Find where the given text appears and provide that cell's center as (X, Y) coordinate. 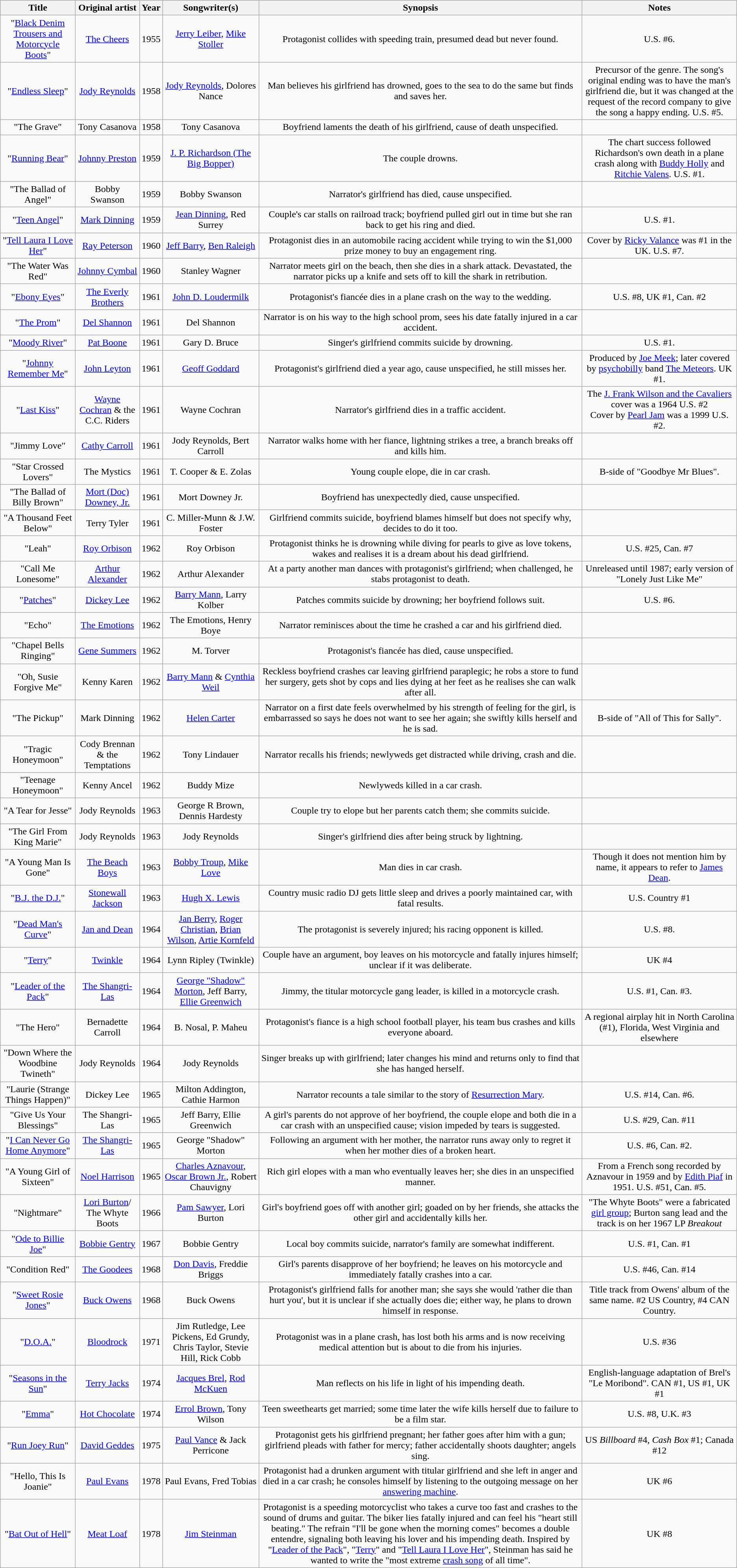
Jan and Dean (107, 929)
Jimmy, the titular motorcycle gang leader, is killed in a motorcycle crash. (420, 991)
"Call Me Lonesome" (38, 574)
"The Whyte Boots" were a fabricated girl group; Burton sang lead and the track is on her 1967 LP Breakout (660, 1213)
"The Ballad of Billy Brown" (38, 497)
C. Miller-Munn & J.W. Foster (211, 523)
"Condition Red" (38, 1269)
Couple's car stalls on railroad track; boyfriend pulled girl out in time but she ran back to get his ring and died. (420, 220)
Meat Loaf (107, 1533)
Girl's boyfriend goes off with another girl; goaded on by her friends, she attacks the other girl and accidentally kills her. (420, 1213)
"Dead Man's Curve" (38, 929)
Barry Mann, Larry Kolber (211, 600)
Mort (Doc) Downey, Jr. (107, 497)
Kenny Ancel (107, 785)
U.S. #29, Can. #11 (660, 1120)
Noel Harrison (107, 1176)
Newlyweds killed in a car crash. (420, 785)
"D.O.A." (38, 1342)
"B.J. the D.J." (38, 898)
Protagonist's girlfriend died a year ago, cause unspecified, he still misses her. (420, 368)
"The Ballad of Angel" (38, 194)
"Terry" (38, 960)
"A Young Man Is Gone" (38, 867)
U.S. #8, U.K. #3 (660, 1415)
Cody Brennan & the Temptations (107, 754)
Narrator recounts a tale similar to the story of Resurrection Mary. (420, 1094)
Jody Reynolds, Dolores Nance (211, 91)
Buddy Mize (211, 785)
Jerry Leiber, Mike Stoller (211, 39)
Unreleased until 1987; early version of "Lonely Just Like Me" (660, 574)
Narrator's girlfriend dies in a traffic accident. (420, 410)
The protagonist is severely injured; his racing opponent is killed. (420, 929)
Protagonist thinks he is drowning while diving for pearls to give as love tokens, wakes and realises it is a dream about his dead girlfriend. (420, 549)
"Oh, Susie Forgive Me" (38, 682)
Produced by Joe Meek; later covered by psychobilly band The Meteors. UK #1. (660, 368)
Wayne Cochran (211, 410)
"Bat Out of Hell" (38, 1533)
Girlfriend commits suicide, boyfriend blames himself but does not specify why, decides to do it too. (420, 523)
Jean Dinning, Red Surrey (211, 220)
Terry Tyler (107, 523)
Local boy commits suicide, narrator's family are somewhat indifferent. (420, 1244)
John Leyton (107, 368)
U.S. #1, Can. #3. (660, 991)
T. Cooper & E. Zolas (211, 472)
Paul Evans, Fred Tobias (211, 1481)
"Running Bear" (38, 158)
"Endless Sleep" (38, 91)
Title (38, 8)
"Give Us Your Blessings" (38, 1120)
"The Grave" (38, 127)
Bobby Troup, Mike Love (211, 867)
"Down Where the Woodbine Twineth" (38, 1063)
"Tragic Honeymoon" (38, 754)
Bloodrock (107, 1342)
Narrator recalls his friends; newlyweds get distracted while driving, crash and die. (420, 754)
Protagonist's fiancée has died, cause unspecified. (420, 651)
U.S. #8, UK #1, Can. #2 (660, 297)
George R Brown, Dennis Hardesty (211, 811)
"Teenage Honeymoon" (38, 785)
Singer's girlfriend commits suicide by drowning. (420, 342)
Gene Summers (107, 651)
Lori Burton/The Whyte Boots (107, 1213)
"Patches" (38, 600)
"A Thousand Feet Below" (38, 523)
Protagonist's fiance is a high school football player, his team bus crashes and kills everyone aboard. (420, 1027)
Geoff Goddard (211, 368)
Pat Boone (107, 342)
"Sweet Rosie Jones" (38, 1300)
Milton Addington, Cathie Harmon (211, 1094)
"Emma" (38, 1415)
The Goodees (107, 1269)
Twinkle (107, 960)
Terry Jacks (107, 1383)
Teen sweethearts get married; some time later the wife kills herself due to failure to be a film star. (420, 1415)
Man dies in car crash. (420, 867)
Synopsis (420, 8)
Couple try to elope but her parents catch them; she commits suicide. (420, 811)
A regional airplay hit in North Carolina (#1), Florida, West Virginia and elsewhere (660, 1027)
Kenny Karen (107, 682)
Hugh X. Lewis (211, 898)
Don Davis, Freddie Briggs (211, 1269)
The Emotions (107, 625)
From a French song recorded by Aznavour in 1959 and by Edith Piaf in 1951. U.S. #51, Can. #5. (660, 1176)
Protagonist collides with speeding train, presumed dead but never found. (420, 39)
At a party another man dances with protagonist's girlfriend; when challenged, he stabs protagonist to death. (420, 574)
Jim Steinman (211, 1533)
The chart success followed Richardson's own death in a plane crash along with Buddy Holly and Ritchie Valens. U.S. #1. (660, 158)
B-side of "Goodbye Mr Blues". (660, 472)
U.S. #14, Can. #6. (660, 1094)
1966 (151, 1213)
George "Shadow" Morton, Jeff Barry, Ellie Greenwich (211, 991)
The Beach Boys (107, 867)
Boyfriend has unexpectedly died, cause unspecified. (420, 497)
Charles Aznavour, Oscar Brown Jr., Robert Chauvigny (211, 1176)
Stanley Wagner (211, 271)
"A Tear for Jesse" (38, 811)
"Jimmy Love" (38, 446)
"Teen Angel" (38, 220)
"Run Joey Run" (38, 1445)
Jim Rutledge, Lee Pickens, Ed Grundy, Chris Taylor, Stevie Hill, Rick Cobb (211, 1342)
Man reflects on his life in light of his impending death. (420, 1383)
U.S. #36 (660, 1342)
Songwriter(s) (211, 8)
Original artist (107, 8)
Barry Mann & Cynthia Weil (211, 682)
Cathy Carroll (107, 446)
Stonewall Jackson (107, 898)
"Nightmare" (38, 1213)
B-side of "All of This for Sally". (660, 718)
Ray Peterson (107, 246)
Girl's parents disapprove of her boyfriend; he leaves on his motorcycle and immediately fatally crashes into a car. (420, 1269)
Following an argument with her mother, the narrator runs away only to regret it when her mother dies of a broken heart. (420, 1145)
Notes (660, 8)
M. Torver (211, 651)
Errol Brown, Tony Wilson (211, 1415)
Couple have an argument, boy leaves on his motorcycle and fatally injures himself; unclear if it was deliberate. (420, 960)
UK #4 (660, 960)
U.S. #46, Can. #14 (660, 1269)
"Tell Laura I Love Her" (38, 246)
"Laurie (Strange Things Happen)" (38, 1094)
David Geddes (107, 1445)
Jody Reynolds, Bert Carroll (211, 446)
Rich girl elopes with a man who eventually leaves her; she dies in an unspecified manner. (420, 1176)
Wayne Cochran & the C.C. Riders (107, 410)
Protagonist dies in an automobile racing accident while trying to win the $1,000 prize money to buy an engagement ring. (420, 246)
B. Nosal, P. Maheu (211, 1027)
"Moody River" (38, 342)
Johnny Cymbal (107, 271)
"A Young Girl of Sixteen" (38, 1176)
John D. Loudermilk (211, 297)
"Ebony Eyes" (38, 297)
Narrator reminisces about the time he crashed a car and his girlfriend died. (420, 625)
"Chapel Bells Ringing" (38, 651)
U.S. #25, Can. #7 (660, 549)
1955 (151, 39)
UK #6 (660, 1481)
English-language adaptation of Brel's "Le Moribond". CAN #1, US #1, UK #1 (660, 1383)
U.S. #6, Can. #2. (660, 1145)
Though it does not mention him by name, it appears to refer to James Dean. (660, 867)
Protagonist's fiancée dies in a plane crash on the way to the wedding. (420, 297)
The J. Frank Wilson and the Cavaliers cover was a 1964 U.S. #2 Cover by Pearl Jam was a 1999 U.S. #2. (660, 410)
Country music radio DJ gets little sleep and drives a poorly maintained car, with fatal results. (420, 898)
Protagonist was in a plane crash, has lost both his arms and is now receiving medical attention but is about to die from his injuries. (420, 1342)
Young couple elope, die in car crash. (420, 472)
"The Pickup" (38, 718)
The Emotions, Henry Boye (211, 625)
"The Prom" (38, 322)
"The Hero" (38, 1027)
"Leader of the Pack" (38, 991)
Singer breaks up with girlfriend; later changes his mind and returns only to find that she has hanged herself. (420, 1063)
"Ode to Billie Joe" (38, 1244)
U.S. #8. (660, 929)
Paul Evans (107, 1481)
Title track from Owens' album of the same name. #2 US Country, #4 CAN Country. (660, 1300)
Pam Sawyer, Lori Burton (211, 1213)
"I Can Never Go Home Anymore" (38, 1145)
"Leah" (38, 549)
Man believes his girlfriend has drowned, goes to the sea to do the same but finds and saves her. (420, 91)
Narrator's girlfriend has died, cause unspecified. (420, 194)
Narrator is on his way to the high school prom, sees his date fatally injured in a car accident. (420, 322)
"Last Kiss" (38, 410)
Patches commits suicide by drowning; her boyfriend follows suit. (420, 600)
U.S. #1, Can. #1 (660, 1244)
The couple drowns. (420, 158)
"Star Crossed Lovers" (38, 472)
Tony Lindauer (211, 754)
"The Girl From King Marie" (38, 836)
Johnny Preston (107, 158)
J. P. Richardson (The Big Bopper) (211, 158)
Boyfriend laments the death of his girlfriend, cause of death unspecified. (420, 127)
Singer's girlfriend dies after being struck by lightning. (420, 836)
"Echo" (38, 625)
1967 (151, 1244)
UK #8 (660, 1533)
Jan Berry, Roger Christian, Brian Wilson, Artie Kornfeld (211, 929)
The Cheers (107, 39)
1975 (151, 1445)
"Black Denim Trousers and Motorcycle Boots" (38, 39)
Lynn Ripley (Twinkle) (211, 960)
"Johnny Remember Me" (38, 368)
Hot Chocolate (107, 1415)
The Mystics (107, 472)
US Billboard #4, Cash Box #1; Canada #12 (660, 1445)
Helen Carter (211, 718)
Jeff Barry, Ben Raleigh (211, 246)
"Hello, This Is Joanie" (38, 1481)
The Everly Brothers (107, 297)
Paul Vance & Jack Perricone (211, 1445)
"Seasons in the Sun" (38, 1383)
Jeff Barry, Ellie Greenwich (211, 1120)
"The Water Was Red" (38, 271)
George "Shadow" Morton (211, 1145)
Gary D. Bruce (211, 342)
Mort Downey Jr. (211, 497)
Cover by Ricky Valance was #1 in the UK. U.S. #7. (660, 246)
1971 (151, 1342)
Narrator walks home with her fiance, lightning strikes a tree, a branch breaks off and kills him. (420, 446)
Jacques Brel, Rod McKuen (211, 1383)
U.S. Country #1 (660, 898)
Year (151, 8)
Bernadette Carroll (107, 1027)
